Search for the cell housing the specified text and yield its [x, y] center coordinate. 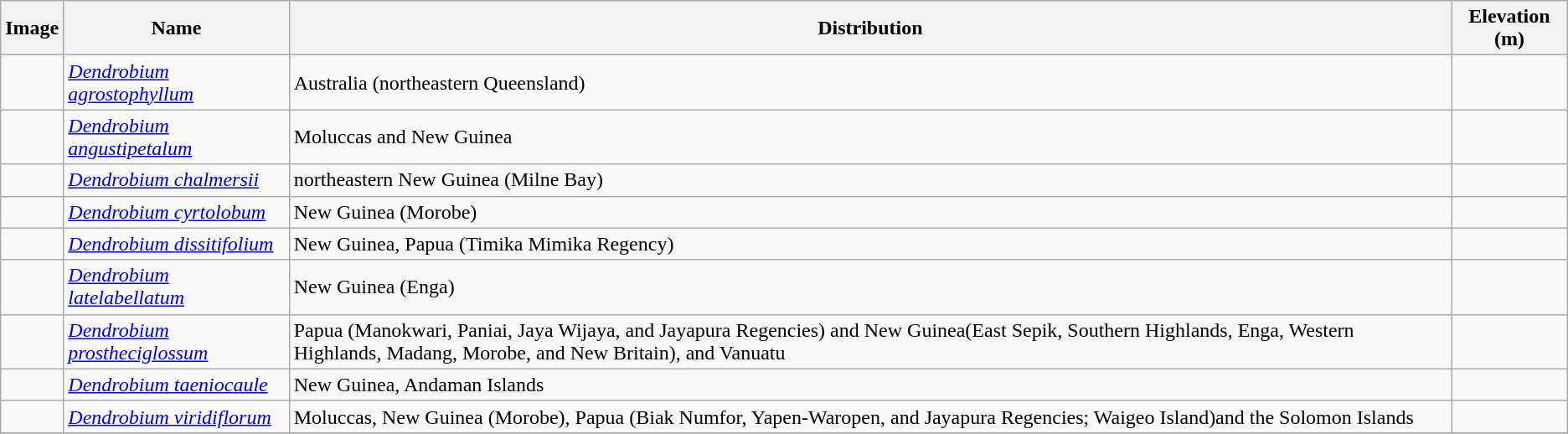
Dendrobium taeniocaule [176, 385]
Dendrobium cyrtolobum [176, 212]
Image [32, 28]
Moluccas, New Guinea (Morobe), Papua (Biak Numfor, Yapen-Waropen, and Jayapura Regencies; Waigeo Island)and the Solomon Islands [869, 416]
New Guinea (Enga) [869, 287]
Australia (northeastern Queensland) [869, 82]
Dendrobium agrostophyllum [176, 82]
New Guinea (Morobe) [869, 212]
Distribution [869, 28]
New Guinea, Papua (Timika Mimika Regency) [869, 244]
Dendrobium viridiflorum [176, 416]
Dendrobium prostheciglossum [176, 342]
Dendrobium chalmersii [176, 180]
Dendrobium latelabellatum [176, 287]
Dendrobium angustipetalum [176, 137]
Moluccas and New Guinea [869, 137]
New Guinea, Andaman Islands [869, 385]
northeastern New Guinea (Milne Bay) [869, 180]
Name [176, 28]
Dendrobium dissitifolium [176, 244]
Elevation (m) [1509, 28]
